Identify which cell holds the provided text, then report its [X, Y] central coordinate. 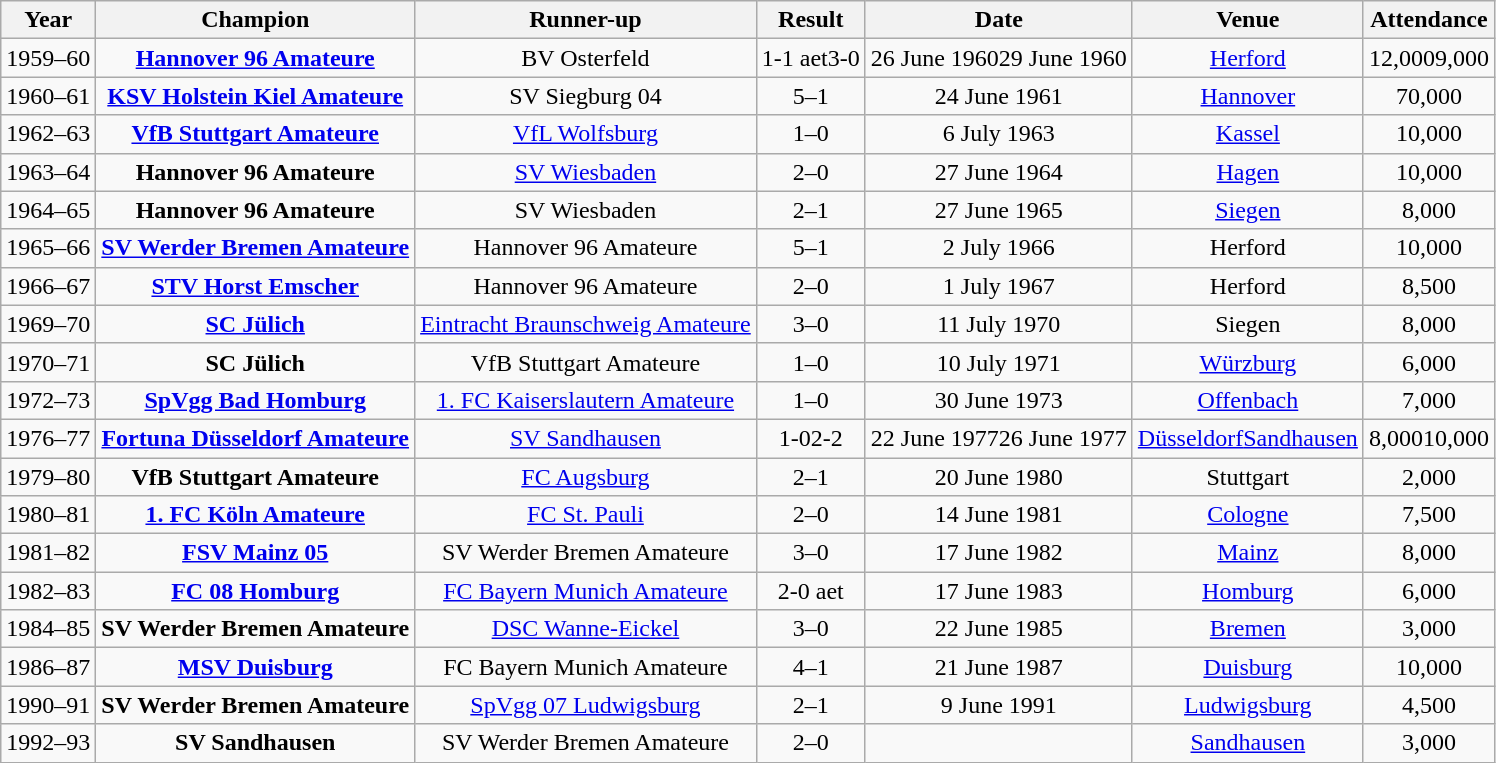
1966–67 [48, 286]
14 June 1981 [998, 515]
SpVgg 07 Ludwigsburg [586, 705]
17 June 1983 [998, 591]
Ludwigsburg [1248, 705]
Homburg [1248, 591]
Champion [256, 20]
1963–64 [48, 172]
Eintracht Braunschweig Amateure [586, 324]
70,000 [1428, 96]
1972–73 [48, 400]
8,500 [1428, 286]
Cologne [1248, 515]
1. FC Kaiserslautern Amateure [586, 400]
DSC Wanne-Eickel [586, 629]
1 July 1967 [998, 286]
22 June 1985 [998, 629]
1981–82 [48, 553]
MSV Duisburg [256, 667]
12,0009,000 [1428, 58]
22 June 197726 June 1977 [998, 438]
27 June 1965 [998, 210]
1982–83 [48, 591]
1960–61 [48, 96]
Kassel [1248, 134]
7,000 [1428, 400]
1965–66 [48, 248]
Attendance [1428, 20]
1990–91 [48, 705]
FSV Mainz 05 [256, 553]
1984–85 [48, 629]
4,500 [1428, 705]
1959–60 [48, 58]
9 June 1991 [998, 705]
1992–93 [48, 743]
11 July 1970 [998, 324]
1986–87 [48, 667]
Stuttgart [1248, 477]
FC Augsburg [586, 477]
21 June 1987 [998, 667]
Würzburg [1248, 362]
24 June 1961 [998, 96]
6 July 1963 [998, 134]
Duisburg [1248, 667]
Venue [1248, 20]
Year [48, 20]
10 July 1971 [998, 362]
1-02-2 [810, 438]
4–1 [810, 667]
1980–81 [48, 515]
26 June 196029 June 1960 [998, 58]
1969–70 [48, 324]
1-1 aet3-0 [810, 58]
1976–77 [48, 438]
20 June 1980 [998, 477]
1964–65 [48, 210]
BV Osterfeld [586, 58]
SV Siegburg 04 [586, 96]
30 June 1973 [998, 400]
Result [810, 20]
2,000 [1428, 477]
Runner-up [586, 20]
2-0 aet [810, 591]
STV Horst Emscher [256, 286]
SpVgg Bad Homburg [256, 400]
Hannover [1248, 96]
1962–63 [48, 134]
1970–71 [48, 362]
VfL Wolfsburg [586, 134]
Offenbach [1248, 400]
KSV Holstein Kiel Amateure [256, 96]
Bremen [1248, 629]
1979–80 [48, 477]
FC 08 Homburg [256, 591]
27 June 1964 [998, 172]
Sandhausen [1248, 743]
FC St. Pauli [586, 515]
1. FC Köln Amateure [256, 515]
Hagen [1248, 172]
8,00010,000 [1428, 438]
7,500 [1428, 515]
Mainz [1248, 553]
Date [998, 20]
DüsseldorfSandhausen [1248, 438]
Fortuna Düsseldorf Amateure [256, 438]
2 July 1966 [998, 248]
17 June 1982 [998, 553]
